Determine the (x, y) coordinate at the center of the cell enclosing the given text.  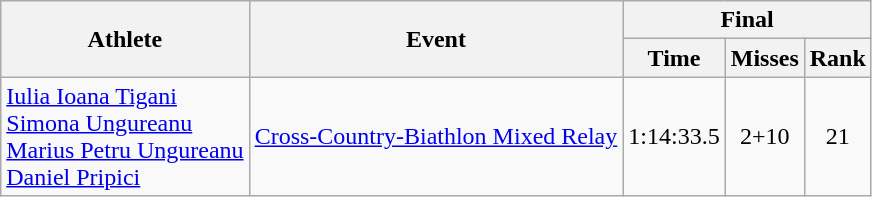
21 (838, 136)
1:14:33.5 (674, 136)
Time (674, 58)
Misses (764, 58)
Cross-Country-Biathlon Mixed Relay (436, 136)
Athlete (125, 39)
Rank (838, 58)
Final (748, 20)
Iulia Ioana TiganiSimona UngureanuMarius Petru UngureanuDaniel Pripici (125, 136)
2+10 (764, 136)
Event (436, 39)
